Provide the [X, Y] coordinate of the cell's center where the given text is located.  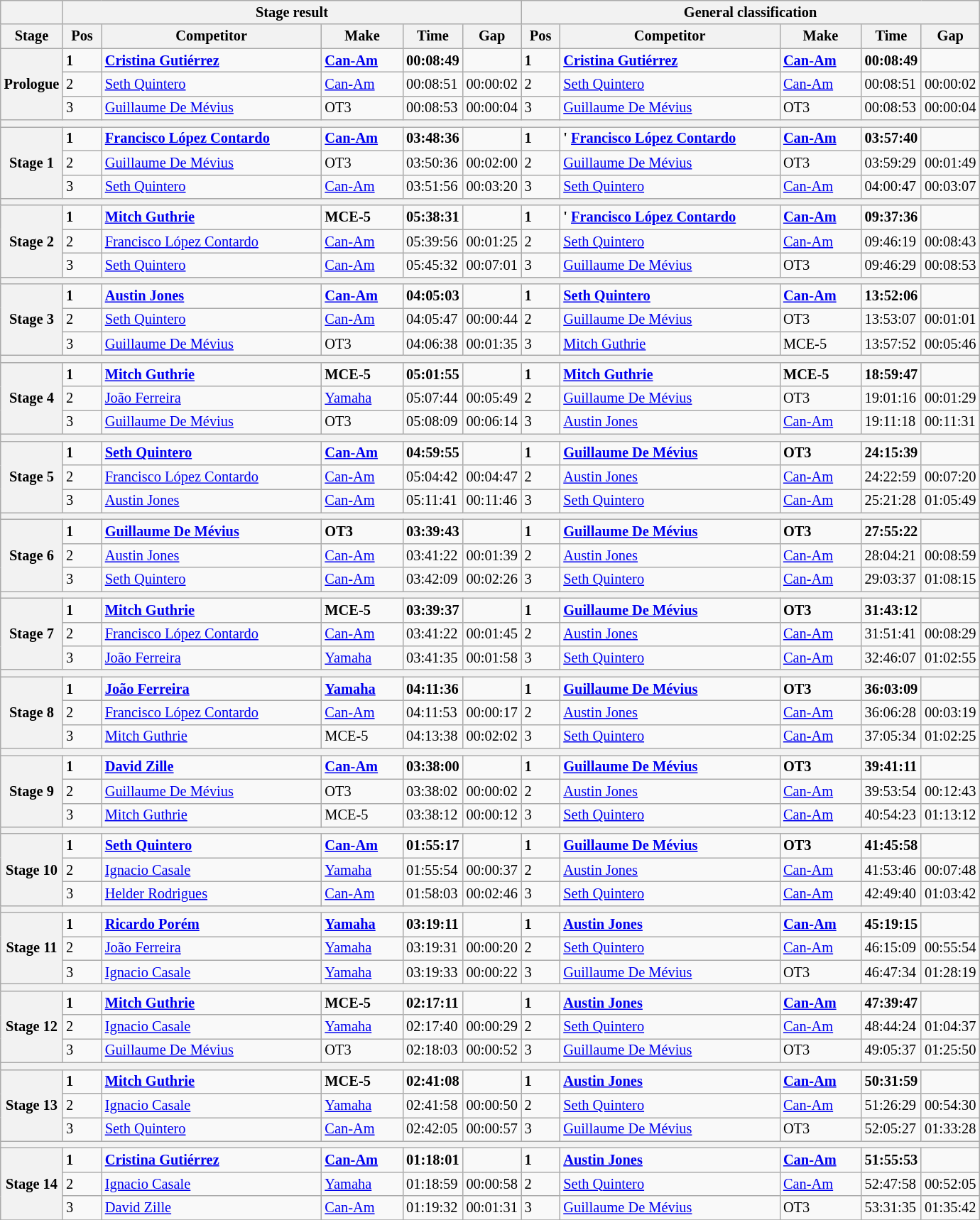
13:53:07 [891, 320]
03:51:56 [432, 187]
31:43:12 [891, 610]
Stage 8 [31, 713]
00:00:29 [492, 1027]
03:41:35 [432, 658]
Stage 3 [31, 320]
01:13:12 [950, 815]
41:53:46 [891, 870]
00:00:50 [492, 1105]
03:38:00 [432, 767]
03:19:33 [432, 972]
Stage [31, 36]
00:02:00 [492, 163]
00:07:48 [950, 870]
02:42:05 [432, 1129]
05:38:31 [432, 217]
00:54:30 [950, 1105]
00:02:26 [492, 579]
00:08:43 [950, 241]
Prologue [31, 84]
00:07:20 [950, 476]
03:57:40 [891, 138]
39:41:11 [891, 767]
00:03:20 [492, 187]
02:41:58 [432, 1105]
00:12:43 [950, 791]
03:42:09 [432, 579]
50:31:59 [891, 1082]
Helder Rodrigues [212, 893]
04:11:36 [432, 689]
05:01:55 [432, 374]
01:19:32 [432, 1208]
Stage 10 [31, 869]
00:55:54 [950, 948]
01:02:25 [950, 736]
00:00:57 [492, 1129]
Stage 7 [31, 633]
41:45:58 [891, 846]
00:00:44 [492, 320]
Stage 1 [31, 162]
47:39:47 [891, 1003]
45:19:15 [891, 925]
00:01:01 [950, 320]
04:59:55 [432, 453]
00:04:47 [492, 476]
01:33:28 [950, 1129]
49:05:37 [891, 1050]
00:03:19 [950, 712]
04:11:53 [432, 712]
Stage 4 [31, 398]
General classification [751, 12]
01:18:01 [432, 1160]
Stage 13 [31, 1105]
24:15:39 [891, 453]
13:57:52 [891, 344]
00:01:58 [492, 658]
03:38:12 [432, 815]
00:01:29 [950, 398]
48:44:24 [891, 1027]
00:00:22 [492, 972]
01:05:49 [950, 501]
00:05:49 [492, 398]
09:37:36 [891, 217]
05:08:09 [432, 422]
03:38:02 [432, 791]
00:03:07 [950, 187]
Stage result [292, 12]
00:00:52 [492, 1050]
00:00:37 [492, 870]
03:48:36 [432, 138]
00:08:29 [950, 634]
00:01:45 [492, 634]
04:13:38 [432, 736]
32:46:07 [891, 658]
05:39:56 [432, 241]
03:39:37 [432, 610]
01:25:50 [950, 1050]
Stage 14 [31, 1183]
00:01:25 [492, 241]
01:04:37 [950, 1027]
51:55:53 [891, 1160]
40:54:23 [891, 815]
Stage 11 [31, 949]
Stage 2 [31, 241]
04:05:03 [432, 296]
00:00:12 [492, 815]
03:59:29 [891, 163]
18:59:47 [891, 374]
00:07:01 [492, 265]
02:17:40 [432, 1027]
01:08:15 [950, 579]
19:01:16 [891, 398]
00:02:46 [492, 893]
00:01:39 [492, 555]
02:17:11 [432, 1003]
46:15:09 [891, 948]
39:53:54 [891, 791]
05:45:32 [432, 265]
Stage 5 [31, 477]
04:00:47 [891, 187]
05:07:44 [432, 398]
04:06:38 [432, 344]
53:31:35 [891, 1208]
00:02:02 [492, 736]
00:00:20 [492, 948]
Stage 12 [31, 1027]
03:50:36 [432, 163]
Ricardo Porém [212, 925]
29:03:37 [891, 579]
00:05:46 [950, 344]
05:11:41 [432, 501]
31:51:41 [891, 634]
00:00:58 [492, 1184]
01:28:19 [950, 972]
27:55:22 [891, 531]
05:04:42 [432, 476]
25:21:28 [891, 501]
01:03:42 [950, 893]
28:04:21 [891, 555]
01:35:42 [950, 1208]
03:39:43 [432, 531]
01:55:54 [432, 870]
00:00:17 [492, 712]
00:01:49 [950, 163]
09:46:29 [891, 265]
19:11:18 [891, 422]
03:19:31 [432, 948]
01:58:03 [432, 893]
52:47:58 [891, 1184]
01:18:59 [432, 1184]
13:52:06 [891, 296]
36:06:28 [891, 712]
00:01:31 [492, 1208]
36:03:09 [891, 689]
37:05:34 [891, 736]
Stage 6 [31, 555]
04:05:47 [432, 320]
42:49:40 [891, 893]
00:52:05 [950, 1184]
00:06:14 [492, 422]
02:41:08 [432, 1082]
24:22:59 [891, 476]
00:01:35 [492, 344]
09:46:19 [891, 241]
46:47:34 [891, 972]
01:55:17 [432, 846]
00:08:59 [950, 555]
02:18:03 [432, 1050]
03:19:11 [432, 925]
Stage 9 [31, 791]
00:11:31 [950, 422]
00:11:46 [492, 501]
51:26:29 [891, 1105]
01:02:55 [950, 658]
52:05:27 [891, 1129]
